Find where the given text appears and provide that cell's center as (X, Y) coordinate. 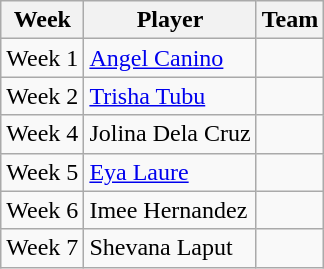
Eya Laure (170, 172)
Shevana Laput (170, 248)
Team (290, 20)
Imee Hernandez (170, 210)
Week 1 (42, 58)
Week (42, 20)
Week 2 (42, 96)
Angel Canino (170, 58)
Player (170, 20)
Week 7 (42, 248)
Week 6 (42, 210)
Jolina Dela Cruz (170, 134)
Week 5 (42, 172)
Trisha Tubu (170, 96)
Week 4 (42, 134)
